Determine the [X, Y] coordinate at the center of the cell enclosing the given text.  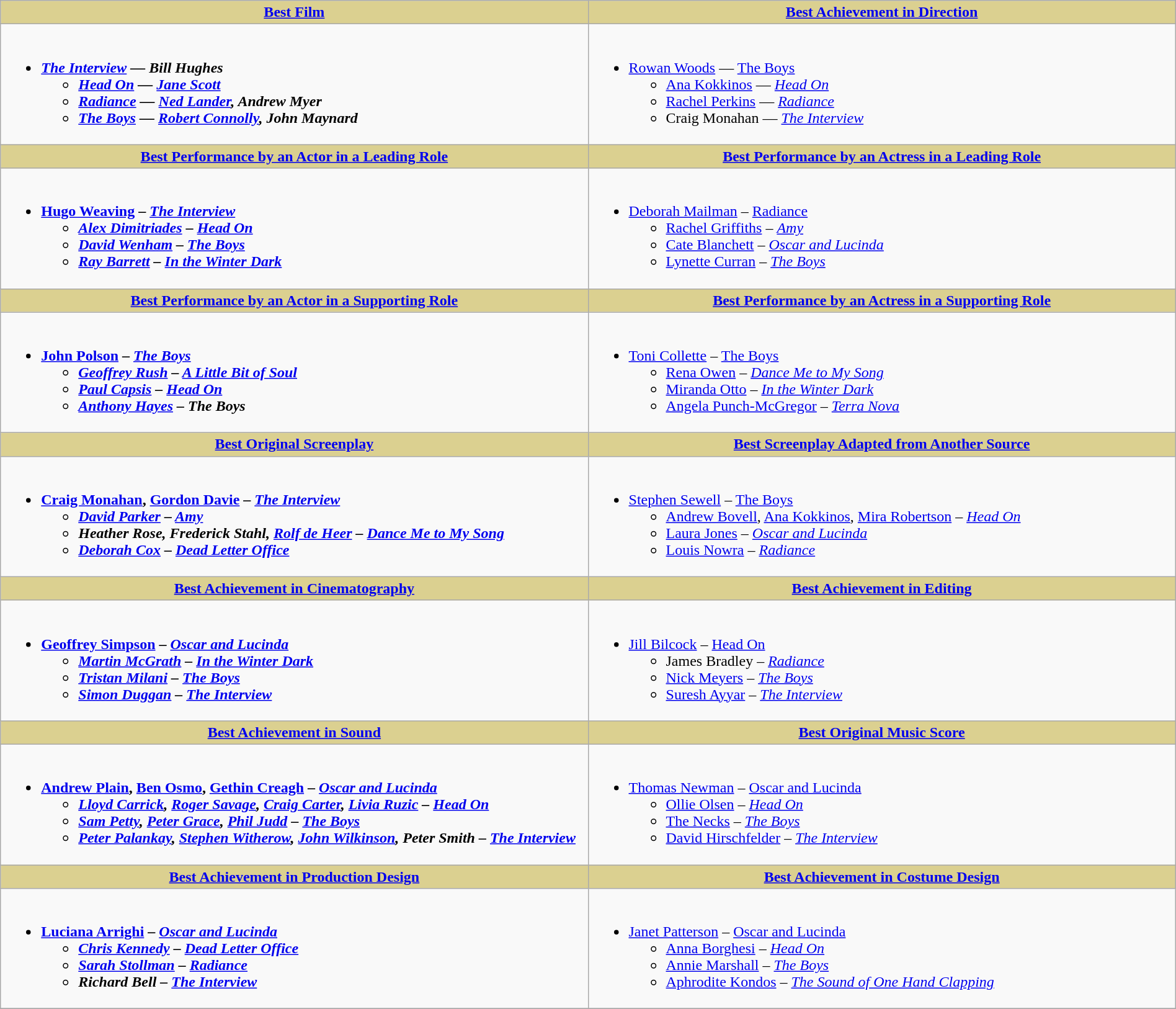
Rowan Woods — The BoysAna Kokkinos — Head OnRachel Perkins — RadianceCraig Monahan — The Interview [882, 84]
Best Achievement in Cinematography [294, 588]
Best Performance by an Actor in a Leading Role [294, 156]
Best Achievement in Editing [882, 588]
Best Achievement in Sound [294, 732]
Geoffrey Simpson – Oscar and LucindaMartin McGrath – In the Winter DarkTristan Milani – The BoysSimon Duggan – The Interview [294, 660]
Deborah Mailman – RadianceRachel Griffiths – AmyCate Blanchett – Oscar and LucindaLynette Curran – The Boys [882, 228]
Best Original Music Score [882, 732]
Best Achievement in Production Design [294, 877]
Best Achievement in Direction [882, 12]
Stephen Sewell – The BoysAndrew Bovell, Ana Kokkinos, Mira Robertson – Head OnLaura Jones – Oscar and LucindaLouis Nowra – Radiance [882, 516]
The Interview — Bill HughesHead On — Jane ScottRadiance — Ned Lander, Andrew MyerThe Boys — Robert Connolly, John Maynard [294, 84]
Hugo Weaving – The InterviewAlex Dimitriades – Head OnDavid Wenham – The BoysRay Barrett – In the Winter Dark [294, 228]
John Polson – The BoysGeoffrey Rush – A Little Bit of SoulPaul Capsis – Head OnAnthony Hayes – The Boys [294, 372]
Best Film [294, 12]
Best Performance by an Actress in a Supporting Role [882, 300]
Janet Patterson – Oscar and LucindaAnna Borghesi – Head OnAnnie Marshall – The BoysAphrodite Kondos – The Sound of One Hand Clapping [882, 949]
Jill Bilcock – Head OnJames Bradley – RadianceNick Meyers – The BoysSuresh Ayyar – The Interview [882, 660]
Thomas Newman – Oscar and LucindaOllie Olsen – Head OnThe Necks – The BoysDavid Hirschfelder – The Interview [882, 804]
Luciana Arrighi – Oscar and LucindaChris Kennedy – Dead Letter OfficeSarah Stollman – RadianceRichard Bell – The Interview [294, 949]
Best Original Screenplay [294, 444]
Toni Collette – The BoysRena Owen – Dance Me to My SongMiranda Otto – In the Winter DarkAngela Punch-McGregor – Terra Nova [882, 372]
Best Performance by an Actor in a Supporting Role [294, 300]
Best Achievement in Costume Design [882, 877]
Best Performance by an Actress in a Leading Role [882, 156]
Best Screenplay Adapted from Another Source [882, 444]
